Search for the cell housing the specified text and yield its [X, Y] center coordinate. 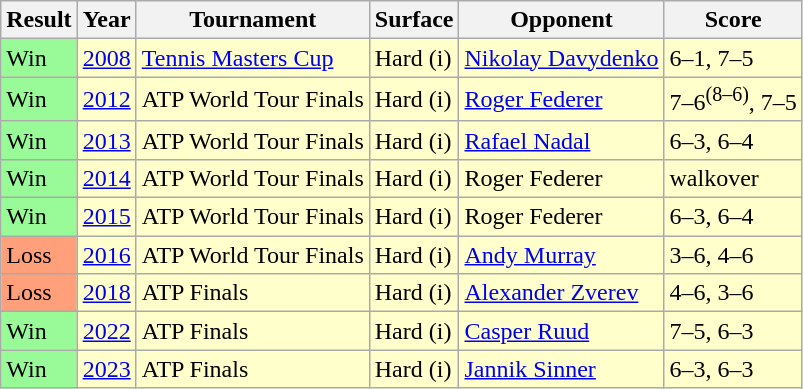
Andy Murray [562, 255]
2012 [106, 100]
2008 [106, 58]
2023 [106, 369]
walkover [733, 178]
7–5, 6–3 [733, 331]
Tournament [252, 20]
2015 [106, 217]
6–3, 6–3 [733, 369]
2022 [106, 331]
Opponent [562, 20]
3–6, 4–6 [733, 255]
Jannik Sinner [562, 369]
Tennis Masters Cup [252, 58]
Casper Ruud [562, 331]
Score [733, 20]
2016 [106, 255]
2014 [106, 178]
6–1, 7–5 [733, 58]
Result [39, 20]
2018 [106, 293]
Rafael Nadal [562, 140]
Nikolay Davydenko [562, 58]
Surface [414, 20]
7–6(8–6), 7–5 [733, 100]
Year [106, 20]
Alexander Zverev [562, 293]
4–6, 3–6 [733, 293]
2013 [106, 140]
